Scan for the cell matching the given text and deliver its (X, Y) coordinate at center. 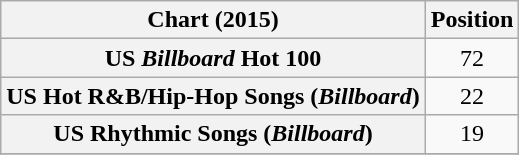
72 (472, 58)
Chart (2015) (213, 20)
19 (472, 134)
US Hot R&B/Hip-Hop Songs (Billboard) (213, 96)
US Rhythmic Songs (Billboard) (213, 134)
US Billboard Hot 100 (213, 58)
Position (472, 20)
22 (472, 96)
